Scan for the cell matching the given text and deliver its [X, Y] coordinate at center. 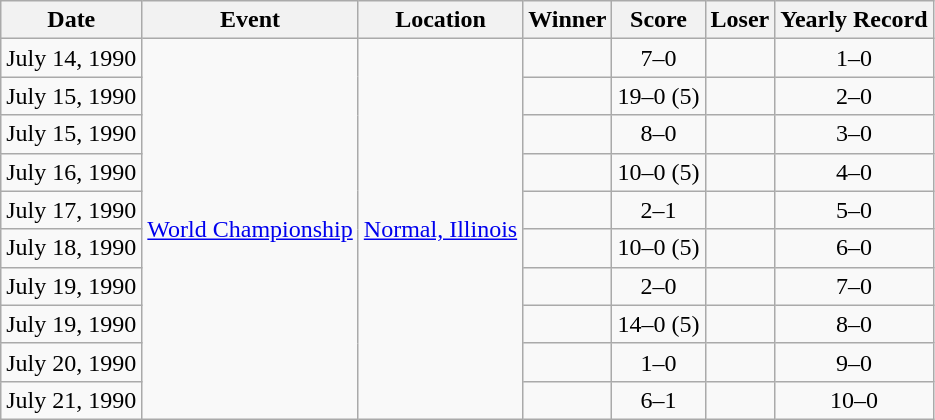
6–1 [658, 400]
Score [658, 20]
Date [72, 20]
10–0 [854, 400]
Location [440, 20]
6–0 [854, 248]
July 20, 1990 [72, 362]
19–0 (5) [658, 96]
9–0 [854, 362]
July 14, 1990 [72, 58]
3–0 [854, 134]
World Championship [250, 230]
Loser [740, 20]
5–0 [854, 210]
July 18, 1990 [72, 248]
Yearly Record [854, 20]
4–0 [854, 172]
Winner [568, 20]
July 17, 1990 [72, 210]
14–0 (5) [658, 324]
July 21, 1990 [72, 400]
July 16, 1990 [72, 172]
2–1 [658, 210]
Event [250, 20]
Normal, Illinois [440, 230]
